For the text-containing cell, return its midpoint in (X, Y) coordinate format. 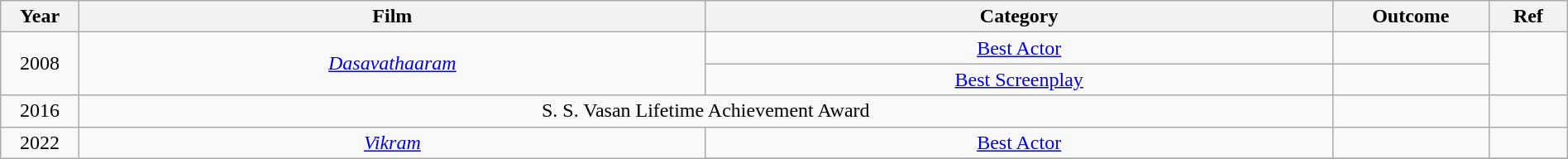
Ref (1528, 17)
Outcome (1411, 17)
2022 (40, 142)
Dasavathaaram (392, 64)
2008 (40, 64)
2016 (40, 111)
Best Screenplay (1019, 79)
Vikram (392, 142)
Category (1019, 17)
Year (40, 17)
Film (392, 17)
S. S. Vasan Lifetime Achievement Award (705, 111)
